Capture the cell that displays the provided text and extract its (x, y) central coordinate. 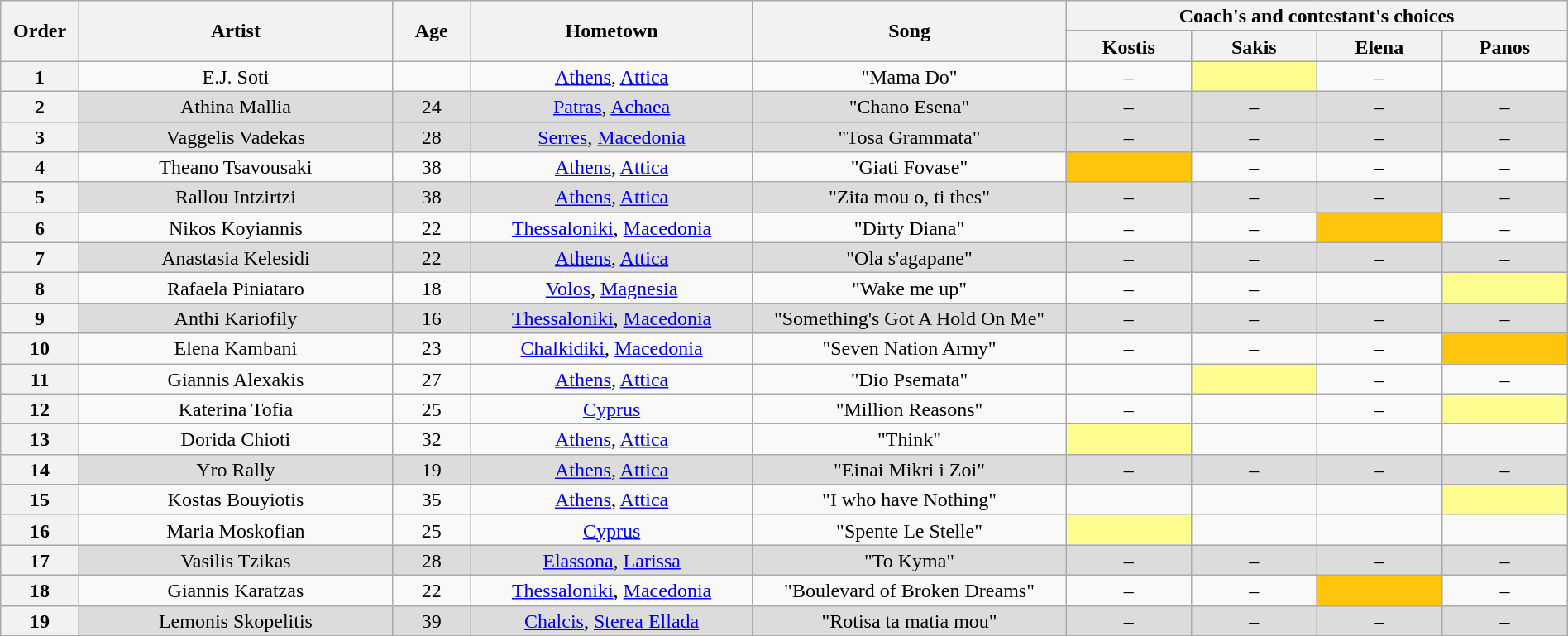
6 (40, 228)
Giannis Karatzas (235, 591)
7 (40, 258)
14 (40, 470)
"Giati Fovase" (910, 167)
Anastasia Kelesidi (235, 258)
Sakis (1255, 46)
1 (40, 76)
Lemonis Skopelitis (235, 620)
"Einai Mikri i Zoi" (910, 470)
Chalkidiki, Macedonia (612, 349)
"Tosa Grammata" (910, 137)
24 (432, 106)
23 (432, 349)
15 (40, 500)
Song (910, 31)
2 (40, 106)
E.J. Soti (235, 76)
Katerina Tofia (235, 409)
Elassona, Larissa (612, 561)
Elena Kambani (235, 349)
Nikos Koyiannis (235, 228)
17 (40, 561)
Panos (1505, 46)
"Boulevard of Broken Dreams" (910, 591)
Elena (1379, 46)
Chalcis, Sterea Ellada (612, 620)
"Dirty Diana" (910, 228)
Kostis (1129, 46)
Yro Rally (235, 470)
"Dio Psemata" (910, 379)
Rafaela Piniataro (235, 288)
10 (40, 349)
Maria Moskofian (235, 529)
Artist (235, 31)
"Ola s'agapane" (910, 258)
Hometown (612, 31)
32 (432, 440)
12 (40, 409)
Athina Mallia (235, 106)
3 (40, 137)
27 (432, 379)
Theano Tsavousaki (235, 167)
Giannis Alexakis (235, 379)
"Rotisa ta matia mou" (910, 620)
9 (40, 318)
Serres, Macedonia (612, 137)
Anthi Kariofily (235, 318)
Vaggelis Vadekas (235, 137)
11 (40, 379)
Rallou Intzirtzi (235, 197)
8 (40, 288)
4 (40, 167)
"Something's Got A Hold On Me" (910, 318)
"Think" (910, 440)
Patras, Achaea (612, 106)
"To Kyma" (910, 561)
Age (432, 31)
Coach's and contestant's choices (1317, 17)
Kostas Bouyiotis (235, 500)
"Seven Nation Army" (910, 349)
Order (40, 31)
"Spente Le Stelle" (910, 529)
5 (40, 197)
39 (432, 620)
35 (432, 500)
"Zita mou o, ti thes" (910, 197)
Dorida Chioti (235, 440)
"I who have Nothing" (910, 500)
"Million Reasons" (910, 409)
Volos, Magnesia (612, 288)
"Chano Esena" (910, 106)
Vasilis Tzikas (235, 561)
"Wake me up" (910, 288)
13 (40, 440)
"Mama Do" (910, 76)
